Determine the (X, Y) coordinate at the center of the cell enclosing the given text.  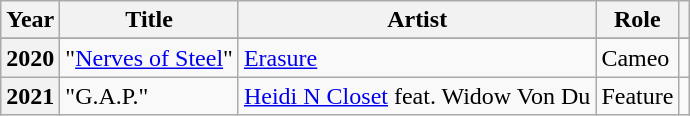
2020 (30, 58)
Role (638, 20)
"Nerves of Steel" (150, 58)
Erasure (416, 58)
Year (30, 20)
Heidi N Closet feat. Widow Von Du (416, 96)
Artist (416, 20)
Cameo (638, 58)
2021 (30, 96)
Feature (638, 96)
"G.A.P." (150, 96)
Title (150, 20)
